For the text-containing cell, return its midpoint in (X, Y) coordinate format. 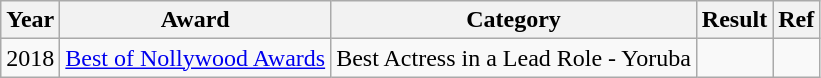
2018 (30, 58)
Year (30, 20)
Category (514, 20)
Best Actress in a Lead Role - Yoruba (514, 58)
Result (734, 20)
Award (196, 20)
Ref (796, 20)
Best of Nollywood Awards (196, 58)
